Detect which cell encompasses the target text, then output its [X, Y] center coordinate. 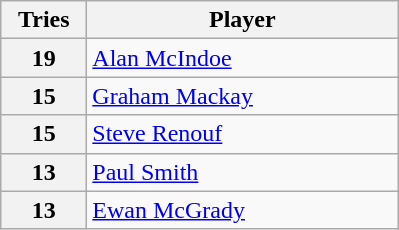
Tries [44, 20]
Graham Mackay [242, 96]
Player [242, 20]
Steve Renouf [242, 134]
Alan McIndoe [242, 58]
Ewan McGrady [242, 210]
Paul Smith [242, 172]
19 [44, 58]
